Determine the (X, Y) coordinate at the center of the cell enclosing the given text.  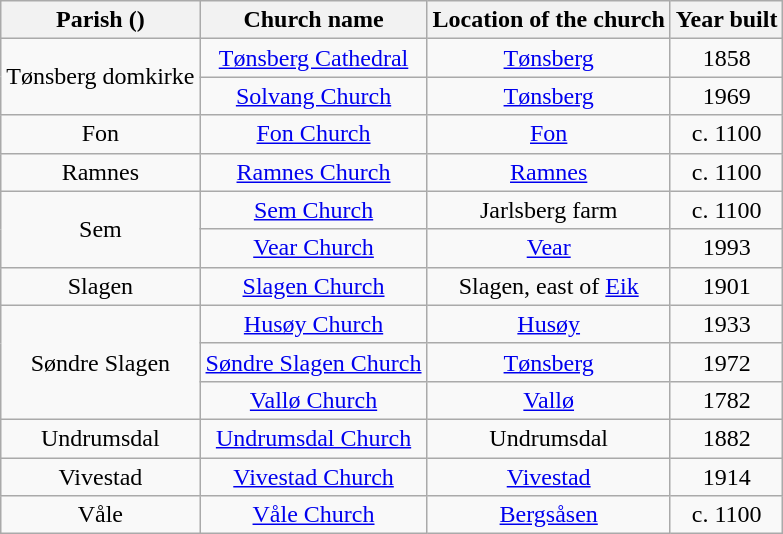
1782 (726, 400)
1858 (726, 58)
Slagen, east of Eik (548, 286)
Søndre Slagen (100, 362)
Sem Church (314, 210)
Søndre Slagen Church (314, 362)
Parish () (100, 20)
Fon Church (314, 134)
Husøy Church (314, 324)
1901 (726, 286)
Husøy (548, 324)
Ramnes Church (314, 172)
Vear (548, 248)
Undrumsdal Church (314, 438)
Solvang Church (314, 96)
1972 (726, 362)
Sem (100, 229)
Location of the church (548, 20)
Slagen (100, 286)
1882 (726, 438)
Jarlsberg farm (548, 210)
Tønsberg Cathedral (314, 58)
Vear Church (314, 248)
Våle (100, 515)
Vallø Church (314, 400)
Vallø (548, 400)
Church name (314, 20)
1933 (726, 324)
Våle Church (314, 515)
1969 (726, 96)
Slagen Church (314, 286)
1914 (726, 477)
Bergsåsen (548, 515)
1993 (726, 248)
Vivestad Church (314, 477)
Year built (726, 20)
Tønsberg domkirke (100, 77)
